Output the [x, y] coordinate of the center of the cell containing the given text.  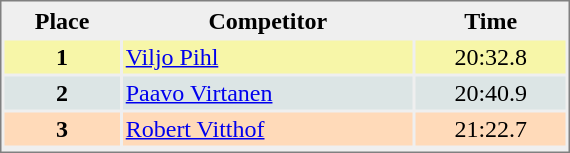
21:22.7 [491, 128]
20:40.9 [491, 92]
1 [62, 56]
Place [62, 20]
Competitor [268, 20]
Robert Vitthof [268, 128]
Paavo Virtanen [268, 92]
2 [62, 92]
Viljo Pihl [268, 56]
3 [62, 128]
20:32.8 [491, 56]
Time [491, 20]
